Find where the given text appears and provide that cell's center as (X, Y) coordinate. 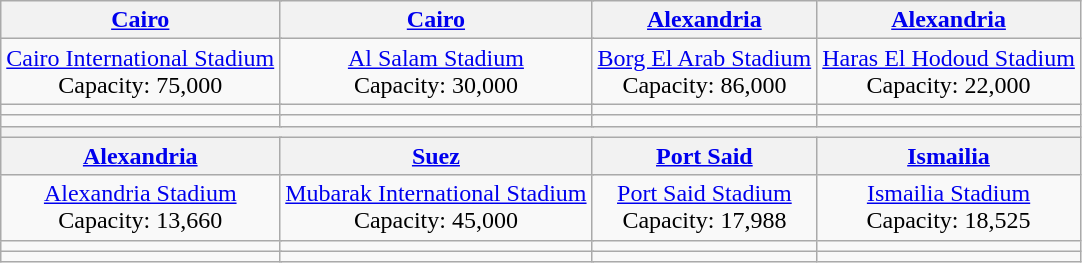
Borg El Arab StadiumCapacity: 86,000 (704, 72)
Ismailia (949, 156)
Mubarak International StadiumCapacity: 45,000 (436, 208)
Port Said StadiumCapacity: 17,988 (704, 208)
Haras El Hodoud StadiumCapacity: 22,000 (949, 72)
Alexandria StadiumCapacity: 13,660 (140, 208)
Cairo International StadiumCapacity: 75,000 (140, 72)
Port Said (704, 156)
Al Salam StadiumCapacity: 30,000 (436, 72)
Suez (436, 156)
Ismailia StadiumCapacity: 18,525 (949, 208)
